Return (X, Y) of the center of cell containing provided text 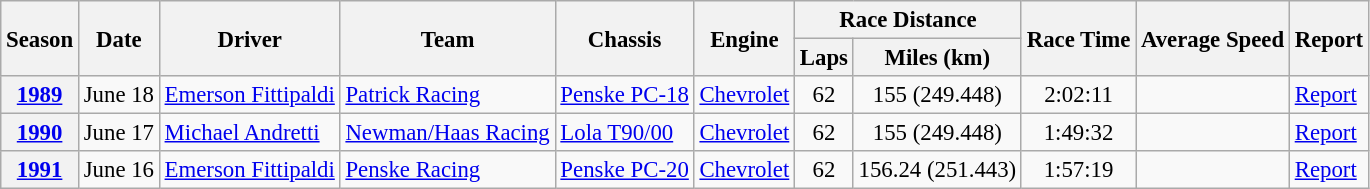
Race Distance (908, 20)
June 17 (118, 133)
1989 (40, 95)
Engine (744, 38)
1:57:19 (1078, 170)
Patrick Racing (448, 95)
Date (118, 38)
Season (40, 38)
156.24 (251.443) (937, 170)
Penske PC-18 (624, 95)
Team (448, 38)
Driver (250, 38)
Miles (km) (937, 58)
Race Time (1078, 38)
Newman/Haas Racing (448, 133)
1991 (40, 170)
1990 (40, 133)
Lola T90/00 (624, 133)
2:02:11 (1078, 95)
Laps (824, 58)
June 18 (118, 95)
June 16 (118, 170)
Michael Andretti (250, 133)
Penske Racing (448, 170)
Average Speed (1213, 38)
1:49:32 (1078, 133)
Penske PC-20 (624, 170)
Chassis (624, 38)
